Detect which cell encompasses the target text, then output its [X, Y] center coordinate. 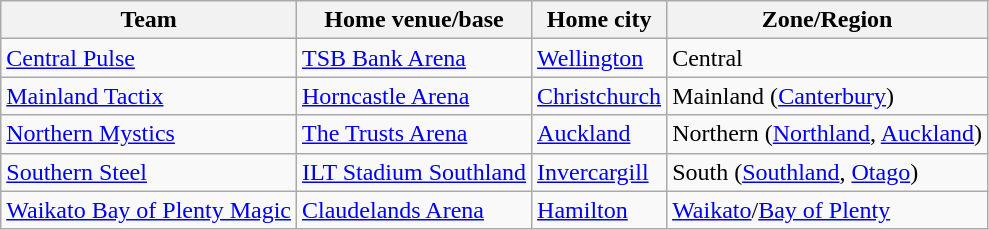
Mainland (Canterbury) [828, 96]
Auckland [600, 134]
The Trusts Arena [414, 134]
Claudelands Arena [414, 210]
Southern Steel [149, 172]
Zone/Region [828, 20]
Northern (Northland, Auckland) [828, 134]
Home venue/base [414, 20]
Christchurch [600, 96]
ILT Stadium Southland [414, 172]
Waikato Bay of Plenty Magic [149, 210]
Waikato/Bay of Plenty [828, 210]
Northern Mystics [149, 134]
TSB Bank Arena [414, 58]
Mainland Tactix [149, 96]
Central [828, 58]
South (Southland, Otago) [828, 172]
Team [149, 20]
Hamilton [600, 210]
Horncastle Arena [414, 96]
Home city [600, 20]
Central Pulse [149, 58]
Wellington [600, 58]
Invercargill [600, 172]
